Return (X, Y) of the center of cell containing provided text 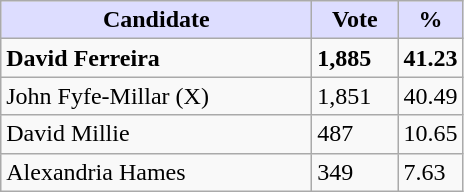
Vote (355, 20)
1,885 (355, 58)
487 (355, 134)
John Fyfe-Millar (X) (156, 96)
40.49 (430, 96)
Candidate (156, 20)
David Millie (156, 134)
Alexandria Hames (156, 172)
% (430, 20)
41.23 (430, 58)
349 (355, 172)
10.65 (430, 134)
1,851 (355, 96)
7.63 (430, 172)
David Ferreira (156, 58)
